Locate the cell with the specified text and output its (x, y) center coordinate. 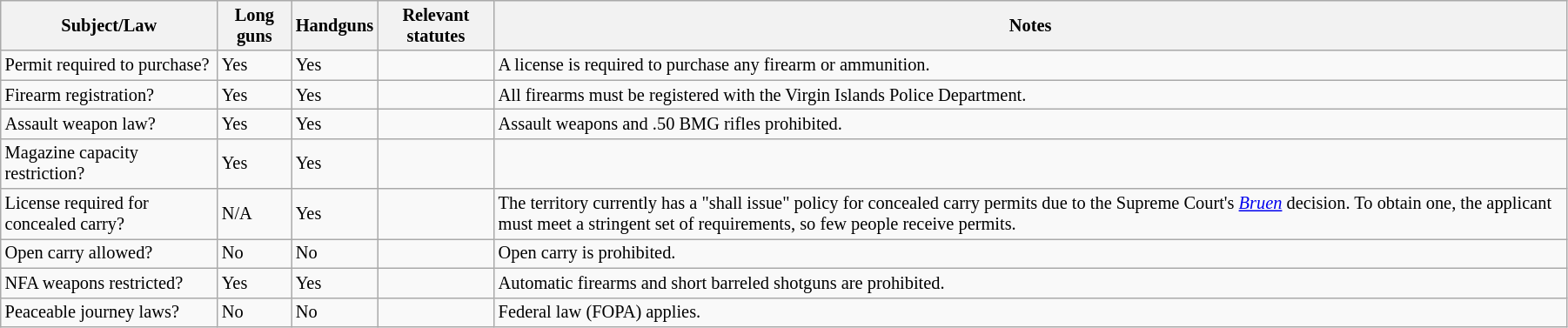
A license is required to purchase any firearm or ammunition. (1030, 65)
Firearm registration? (110, 95)
Relevant statutes (436, 25)
Open carry allowed? (110, 253)
Automatic firearms and short barreled shotguns are prohibited. (1030, 283)
Federal law (FOPA) applies. (1030, 312)
Peaceable journey laws? (110, 312)
NFA weapons restricted? (110, 283)
Subject/Law (110, 25)
N/A (254, 214)
Open carry is prohibited. (1030, 253)
Magazine capacity restriction? (110, 164)
All firearms must be registered with the Virgin Islands Police Department. (1030, 95)
Permit required to purchase? (110, 65)
Assault weapons and .50 BMG rifles prohibited. (1030, 124)
Handguns (334, 25)
Assault weapon law? (110, 124)
Notes (1030, 25)
License required for concealed carry? (110, 214)
Long guns (254, 25)
